Output the [x, y] coordinate of the center of the cell containing the given text.  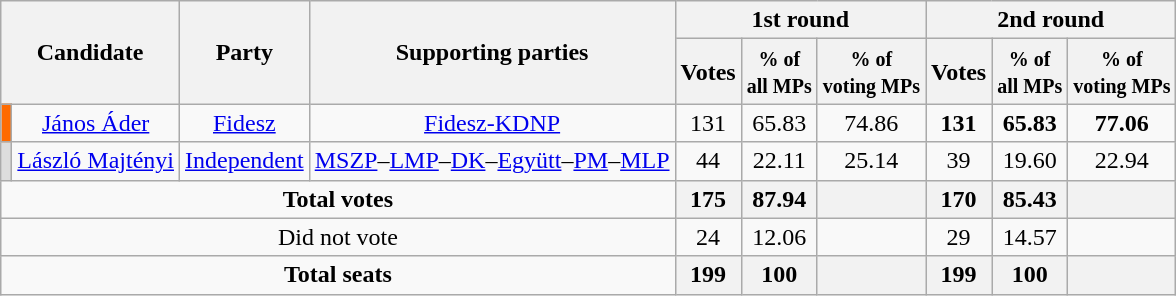
44 [708, 161]
Fidesz [245, 123]
22.94 [1122, 161]
János Áder [96, 123]
Did not vote [338, 237]
87.94 [779, 199]
Candidate [90, 52]
77.06 [1122, 123]
Independent [245, 161]
25.14 [871, 161]
Party [245, 52]
22.11 [779, 161]
Total seats [338, 275]
14.57 [1030, 237]
Supporting parties [492, 52]
19.60 [1030, 161]
74.86 [871, 123]
Total votes [338, 199]
12.06 [779, 237]
24 [708, 237]
170 [959, 199]
László Majtényi [96, 161]
1st round [800, 20]
2nd round [1051, 20]
85.43 [1030, 199]
Fidesz-KDNP [492, 123]
39 [959, 161]
29 [959, 237]
MSZP–LMP–DK–Együtt–PM–MLP [492, 161]
175 [708, 199]
